Determine the (X, Y) coordinate at the center of the cell enclosing the given text.  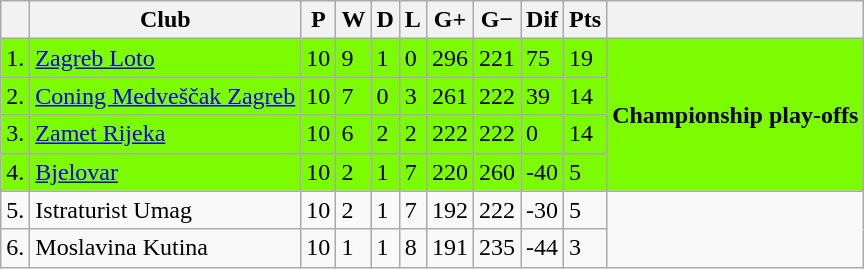
296 (450, 58)
-30 (542, 210)
261 (450, 96)
191 (450, 248)
39 (542, 96)
19 (586, 58)
-44 (542, 248)
221 (496, 58)
6 (354, 134)
Istraturist Umag (166, 210)
8 (412, 248)
6. (16, 248)
Club (166, 20)
75 (542, 58)
G+ (450, 20)
5. (16, 210)
Pts (586, 20)
9 (354, 58)
Bjelovar (166, 172)
P (318, 20)
Dif (542, 20)
G− (496, 20)
D (385, 20)
4. (16, 172)
Zagreb Loto (166, 58)
3. (16, 134)
Championship play-offs (736, 115)
L (412, 20)
1. (16, 58)
260 (496, 172)
192 (450, 210)
W (354, 20)
Coning Medveščak Zagreb (166, 96)
220 (450, 172)
235 (496, 248)
2. (16, 96)
-40 (542, 172)
Moslavina Kutina (166, 248)
Zamet Rijeka (166, 134)
